Detect which cell encompasses the target text, then output its (X, Y) center coordinate. 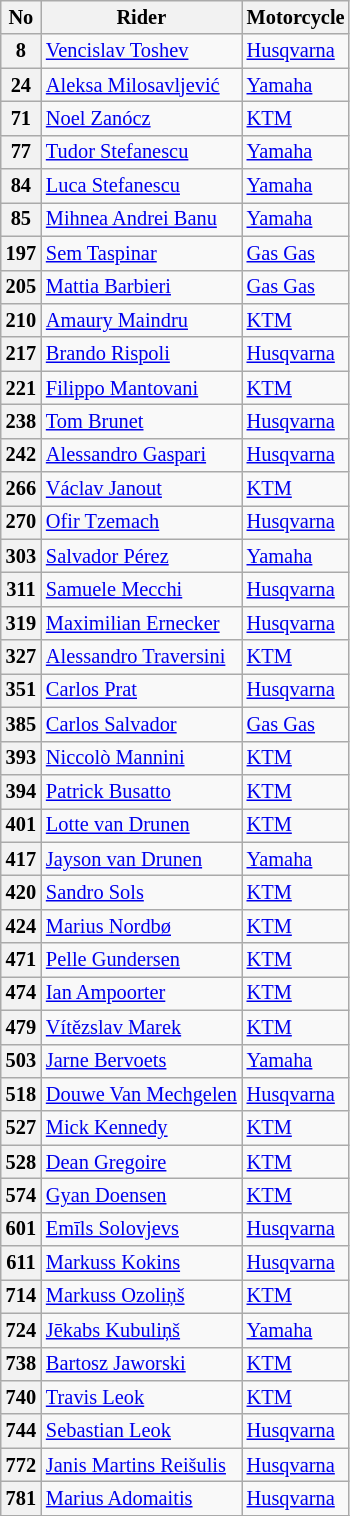
Noel Zanócz (142, 118)
Ofir Tzemach (142, 522)
Brando Rispoli (142, 354)
Sandro Sols (142, 892)
Salvador Pérez (142, 556)
Lotte van Drunen (142, 825)
238 (21, 421)
Pelle Gundersen (142, 960)
Marius Adomaitis (142, 1498)
Emīls Solovjevs (142, 1229)
Alessandro Gaspari (142, 455)
221 (21, 388)
217 (21, 354)
Douwe Van Mechgelen (142, 1094)
84 (21, 186)
Carlos Prat (142, 690)
393 (21, 758)
724 (21, 1330)
311 (21, 589)
Mattia Barbieri (142, 287)
424 (21, 926)
Sem Taspinar (142, 253)
Vencislav Toshev (142, 51)
474 (21, 993)
471 (21, 960)
Niccolò Mannini (142, 758)
242 (21, 455)
714 (21, 1296)
Mick Kennedy (142, 1128)
781 (21, 1498)
266 (21, 489)
744 (21, 1431)
85 (21, 219)
270 (21, 522)
Gyan Doensen (142, 1195)
Jēkabs Kubuliņš (142, 1330)
Amaury Maindru (142, 320)
210 (21, 320)
Maximilian Ernecker (142, 623)
197 (21, 253)
Patrick Busatto (142, 791)
772 (21, 1465)
Mihnea Andrei Banu (142, 219)
Jarne Bervoets (142, 1061)
Janis Martins Reišulis (142, 1465)
Rider (142, 17)
Luca Stefanescu (142, 186)
740 (21, 1397)
327 (21, 657)
528 (21, 1162)
Václav Janout (142, 489)
Carlos Salvador (142, 724)
Dean Gregoire (142, 1162)
Alessandro Traversini (142, 657)
Bartosz Jaworski (142, 1364)
Samuele Mecchi (142, 589)
503 (21, 1061)
Ian Ampoorter (142, 993)
Travis Leok (142, 1397)
611 (21, 1263)
77 (21, 152)
Sebastian Leok (142, 1431)
351 (21, 690)
417 (21, 859)
601 (21, 1229)
71 (21, 118)
Aleksa Milosavljević (142, 85)
Tudor Stefanescu (142, 152)
518 (21, 1094)
420 (21, 892)
Filippo Mantovani (142, 388)
Motorcycle (296, 17)
385 (21, 724)
574 (21, 1195)
24 (21, 85)
303 (21, 556)
394 (21, 791)
205 (21, 287)
738 (21, 1364)
479 (21, 1027)
Tom Brunet (142, 421)
Jayson van Drunen (142, 859)
Vítězslav Marek (142, 1027)
527 (21, 1128)
Marius Nordbø (142, 926)
319 (21, 623)
Markuss Ozoliņš (142, 1296)
8 (21, 51)
401 (21, 825)
No (21, 17)
Markuss Kokins (142, 1263)
